Detect which cell encompasses the target text, then output its [X, Y] center coordinate. 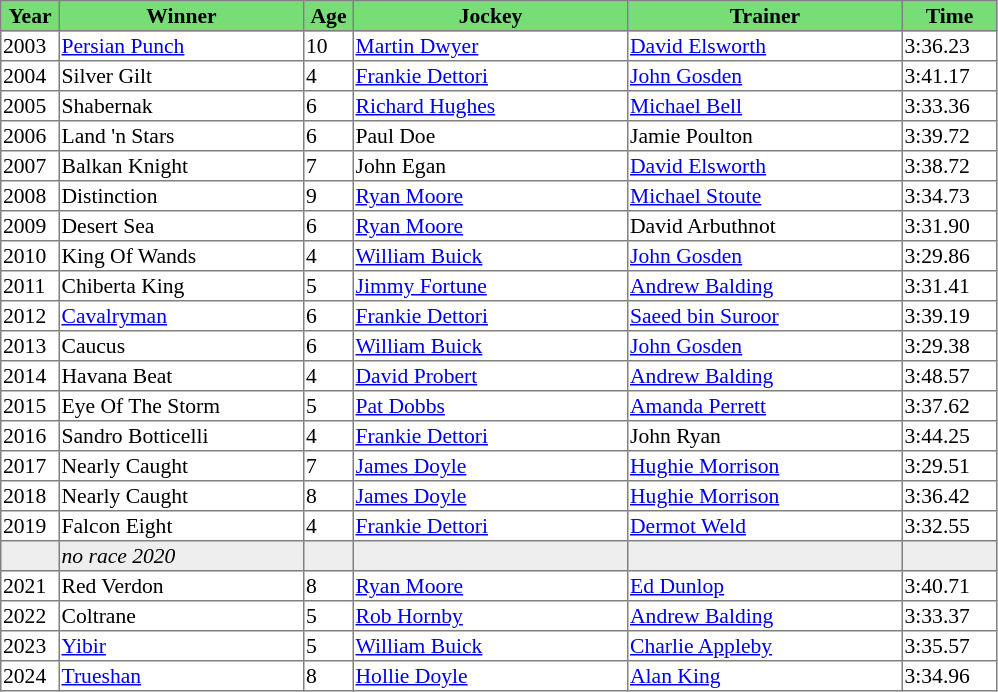
2011 [30, 286]
2005 [30, 106]
Shabernak [181, 106]
2013 [30, 346]
2017 [30, 466]
3:41.17 [949, 76]
2014 [30, 376]
Coltrane [181, 616]
Chiberta King [181, 286]
Michael Stoute [765, 196]
Red Verdon [181, 586]
2022 [30, 616]
2018 [30, 496]
3:29.51 [949, 466]
3:33.36 [949, 106]
3:33.37 [949, 616]
2023 [30, 646]
Falcon Eight [181, 526]
Yibir [181, 646]
Jimmy Fortune [490, 286]
Caucus [181, 346]
Eye Of The Storm [181, 406]
Saeed bin Suroor [765, 316]
3:29.86 [949, 256]
3:39.72 [949, 136]
King Of Wands [181, 256]
Year [30, 16]
3:44.25 [949, 436]
Trueshan [181, 676]
2009 [30, 226]
10 [329, 46]
3:34.96 [949, 676]
2015 [30, 406]
3:36.42 [949, 496]
Ed Dunlop [765, 586]
2021 [30, 586]
3:38.72 [949, 166]
3:36.23 [949, 46]
3:35.57 [949, 646]
3:40.71 [949, 586]
2006 [30, 136]
Trainer [765, 16]
Pat Dobbs [490, 406]
3:37.62 [949, 406]
Alan King [765, 676]
9 [329, 196]
Age [329, 16]
Time [949, 16]
Balkan Knight [181, 166]
2010 [30, 256]
David Probert [490, 376]
Charlie Appleby [765, 646]
3:32.55 [949, 526]
Paul Doe [490, 136]
2019 [30, 526]
2012 [30, 316]
3:34.73 [949, 196]
Richard Hughes [490, 106]
Distinction [181, 196]
2024 [30, 676]
Cavalryman [181, 316]
2004 [30, 76]
Hollie Doyle [490, 676]
Sandro Botticelli [181, 436]
Havana Beat [181, 376]
Winner [181, 16]
Martin Dwyer [490, 46]
Land 'n Stars [181, 136]
Desert Sea [181, 226]
Silver Gilt [181, 76]
3:31.41 [949, 286]
Persian Punch [181, 46]
Dermot Weld [765, 526]
3:48.57 [949, 376]
2003 [30, 46]
Michael Bell [765, 106]
John Ryan [765, 436]
Jockey [490, 16]
3:29.38 [949, 346]
2007 [30, 166]
John Egan [490, 166]
3:39.19 [949, 316]
2016 [30, 436]
Rob Hornby [490, 616]
3:31.90 [949, 226]
Jamie Poulton [765, 136]
David Arbuthnot [765, 226]
Amanda Perrett [765, 406]
no race 2020 [181, 556]
2008 [30, 196]
